Pinpoint the cell where the given text exists, returning its (x, y) midpoint coordinate. 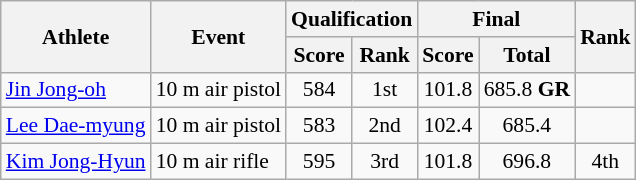
Qualification (352, 19)
4th (606, 162)
595 (319, 162)
696.8 (527, 162)
Total (527, 55)
685.4 (527, 126)
685.8 GR (527, 90)
3rd (384, 162)
Event (218, 36)
584 (319, 90)
102.4 (448, 126)
Jin Jong-oh (76, 90)
2nd (384, 126)
10 m air rifle (218, 162)
1st (384, 90)
583 (319, 126)
Lee Dae-myung (76, 126)
Final (496, 19)
Athlete (76, 36)
Kim Jong-Hyun (76, 162)
